Determine the (X, Y) coordinate at the center of the cell enclosing the given text.  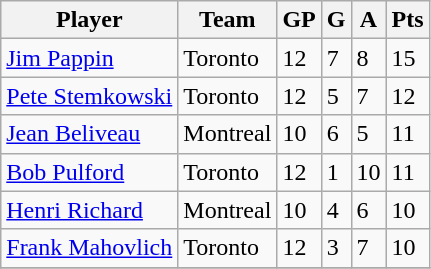
Henri Richard (90, 210)
Frank Mahovlich (90, 248)
Pts (408, 20)
Jean Beliveau (90, 134)
A (368, 20)
Pete Stemkowski (90, 96)
Bob Pulford (90, 172)
G (336, 20)
15 (408, 58)
Team (228, 20)
Jim Pappin (90, 58)
4 (336, 210)
Player (90, 20)
3 (336, 248)
GP (299, 20)
1 (336, 172)
8 (368, 58)
